Locate the cell with the specified text and output its [X, Y] center coordinate. 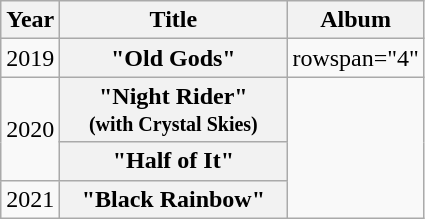
"Night Rider" (with Crystal Skies) [174, 110]
2020 [30, 128]
2021 [30, 199]
"Black Rainbow" [174, 199]
Title [174, 20]
"Half of It" [174, 161]
Year [30, 20]
rowspan="4" [356, 58]
Album [356, 20]
2019 [30, 58]
"Old Gods" [174, 58]
